Output the (x, y) coordinate of the center of the cell containing the given text.  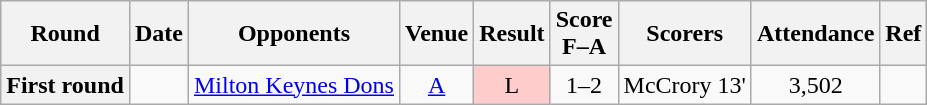
Venue (436, 34)
Scorers (684, 34)
1–2 (584, 85)
McCrory 13' (684, 85)
Result (512, 34)
Opponents (294, 34)
ScoreF–A (584, 34)
L (512, 85)
A (436, 85)
Milton Keynes Dons (294, 85)
First round (66, 85)
Round (66, 34)
Date (158, 34)
Attendance (815, 34)
Ref (904, 34)
3,502 (815, 85)
